Return the [x, y] coordinate for the center point of the cell that contains the specified text.  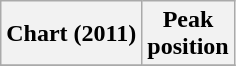
Peakposition [188, 34]
Chart (2011) [72, 34]
